From the cell containing the given text, extract its center point as (X, Y) coordinate. 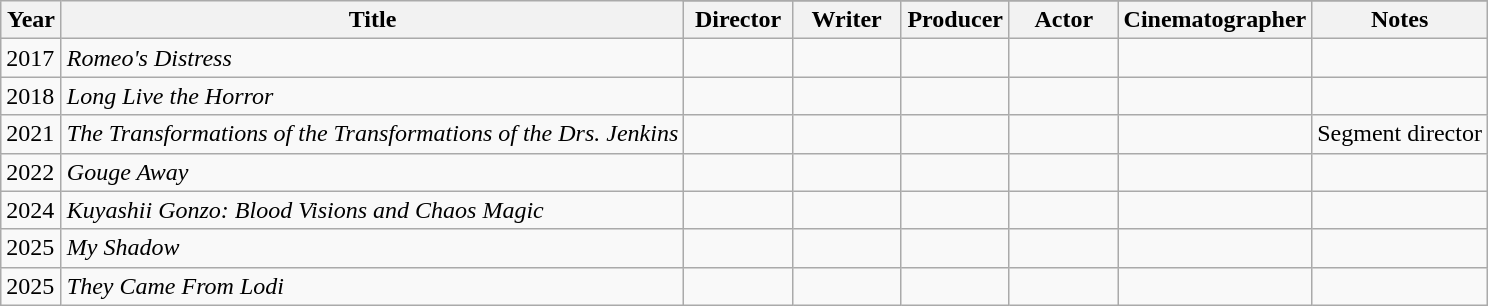
Actor (1064, 20)
Romeo's Distress (372, 58)
2017 (32, 58)
Gouge Away (372, 172)
Title (372, 20)
Long Live the Horror (372, 96)
Kuyashii Gonzo: Blood Visions and Chaos Magic (372, 210)
They Came From Lodi (372, 286)
Year (32, 20)
Cinematographer (1215, 20)
My Shadow (372, 248)
Segment director (1400, 134)
Notes (1400, 20)
Producer (956, 20)
2021 (32, 134)
2024 (32, 210)
2022 (32, 172)
Director (738, 20)
2018 (32, 96)
Writer (846, 20)
The Transformations of the Transformations of the Drs. Jenkins (372, 134)
